Return the [x, y] coordinate for the center point of the cell that contains the specified text.  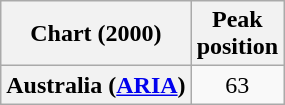
Australia (ARIA) [96, 85]
Chart (2000) [96, 34]
Peakposition [237, 34]
63 [237, 85]
